Scan for the cell matching the given text and deliver its [x, y] coordinate at center. 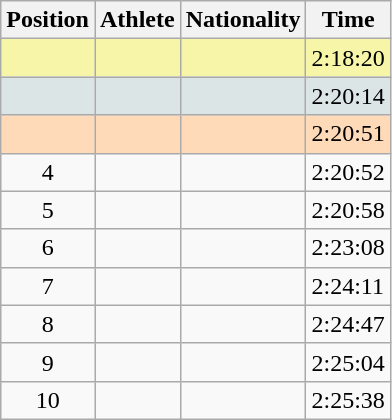
Time [348, 20]
2:20:58 [348, 210]
2:24:47 [348, 324]
Position [48, 20]
Nationality [243, 20]
2:20:52 [348, 172]
9 [48, 362]
4 [48, 172]
2:20:14 [348, 96]
8 [48, 324]
2:20:51 [348, 134]
5 [48, 210]
2:23:08 [348, 248]
2:18:20 [348, 58]
10 [48, 400]
Athlete [137, 20]
2:24:11 [348, 286]
7 [48, 286]
2:25:38 [348, 400]
2:25:04 [348, 362]
6 [48, 248]
